For the text-containing cell, return its midpoint in [x, y] coordinate format. 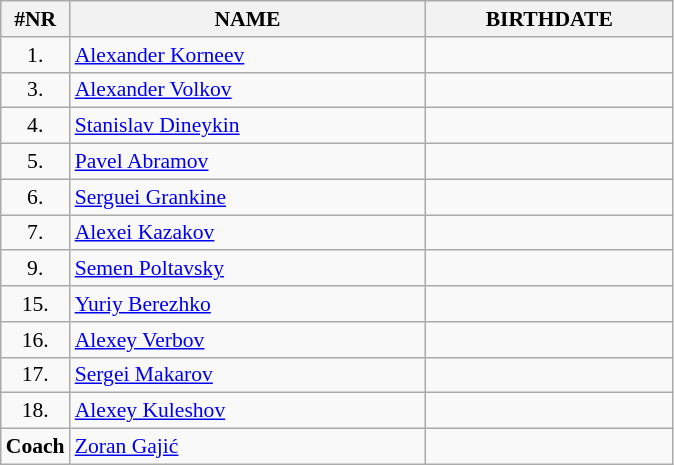
1. [36, 55]
9. [36, 269]
Alexey Verbov [248, 340]
16. [36, 340]
6. [36, 197]
Alexander Volkov [248, 90]
Semen Poltavsky [248, 269]
7. [36, 233]
Zoran Gajić [248, 447]
Pavel Abramov [248, 162]
BIRTHDATE [549, 19]
#NR [36, 19]
3. [36, 90]
Coach [36, 447]
Yuriy Berezhko [248, 304]
5. [36, 162]
17. [36, 375]
18. [36, 411]
Alexander Korneev [248, 55]
Sergei Makarov [248, 375]
Alexei Kazakov [248, 233]
NAME [248, 19]
15. [36, 304]
Alexey Kuleshov [248, 411]
4. [36, 126]
Serguei Grankine [248, 197]
Stanislav Dineykin [248, 126]
